Scan for the cell matching the given text and deliver its (X, Y) coordinate at center. 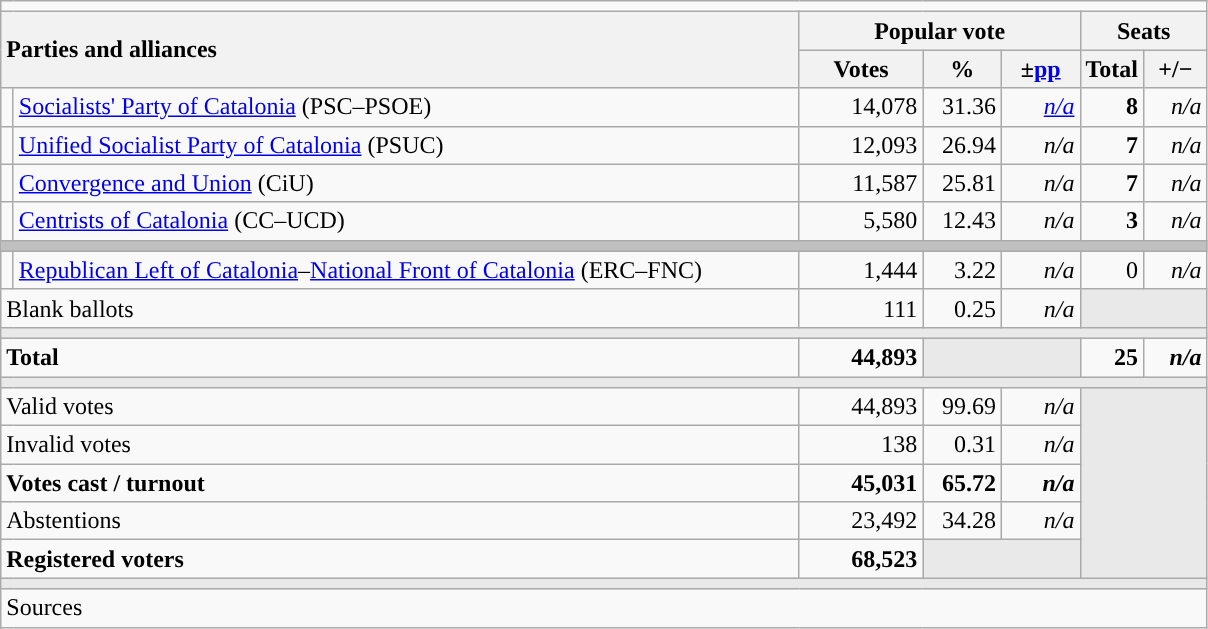
Votes (861, 69)
138 (861, 445)
Popular vote (940, 31)
12.43 (962, 221)
31.36 (962, 107)
25.81 (962, 183)
11,587 (861, 183)
25 (1112, 357)
0 (1112, 270)
68,523 (861, 559)
Socialists' Party of Catalonia (PSC–PSOE) (406, 107)
Parties and alliances (400, 50)
Blank ballots (400, 308)
8 (1112, 107)
14,078 (861, 107)
Sources (604, 608)
65.72 (962, 483)
Abstentions (400, 521)
±pp (1040, 69)
Invalid votes (400, 445)
Unified Socialist Party of Catalonia (PSUC) (406, 145)
Votes cast / turnout (400, 483)
% (962, 69)
12,093 (861, 145)
111 (861, 308)
0.25 (962, 308)
34.28 (962, 521)
1,444 (861, 270)
5,580 (861, 221)
99.69 (962, 407)
3 (1112, 221)
23,492 (861, 521)
0.31 (962, 445)
45,031 (861, 483)
Registered voters (400, 559)
Valid votes (400, 407)
26.94 (962, 145)
Republican Left of Catalonia–National Front of Catalonia (ERC–FNC) (406, 270)
Convergence and Union (CiU) (406, 183)
Centrists of Catalonia (CC–UCD) (406, 221)
Seats (1144, 31)
3.22 (962, 270)
+/− (1176, 69)
